Identify which cell holds the provided text, then report its [x, y] central coordinate. 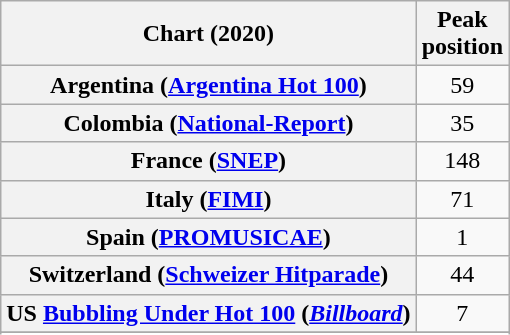
Colombia (National-Report) [208, 123]
Spain (PROMUSICAE) [208, 237]
US Bubbling Under Hot 100 (Billboard) [208, 313]
59 [462, 85]
148 [462, 161]
Italy (FIMI) [208, 199]
Peakposition [462, 34]
Switzerland (Schweizer Hitparade) [208, 275]
France (SNEP) [208, 161]
71 [462, 199]
44 [462, 275]
7 [462, 313]
1 [462, 237]
Argentina (Argentina Hot 100) [208, 85]
Chart (2020) [208, 34]
35 [462, 123]
